Provide the (X, Y) coordinate of the cell's center where the given text is located.  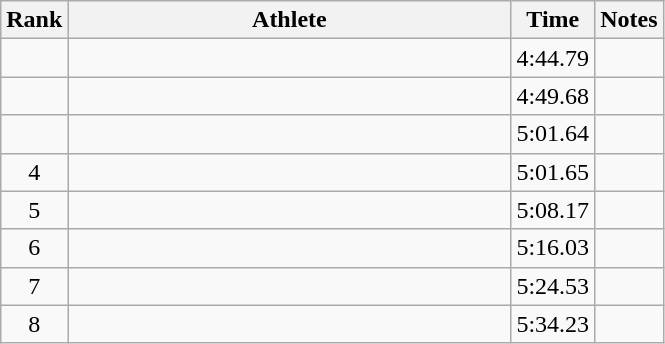
Notes (629, 20)
5:16.03 (553, 248)
Time (553, 20)
5:34.23 (553, 324)
5:01.65 (553, 172)
5:08.17 (553, 210)
8 (34, 324)
5:24.53 (553, 286)
4 (34, 172)
5:01.64 (553, 134)
5 (34, 210)
4:49.68 (553, 96)
4:44.79 (553, 58)
Rank (34, 20)
Athlete (290, 20)
7 (34, 286)
6 (34, 248)
